From the cell containing the given text, extract its center point as (X, Y) coordinate. 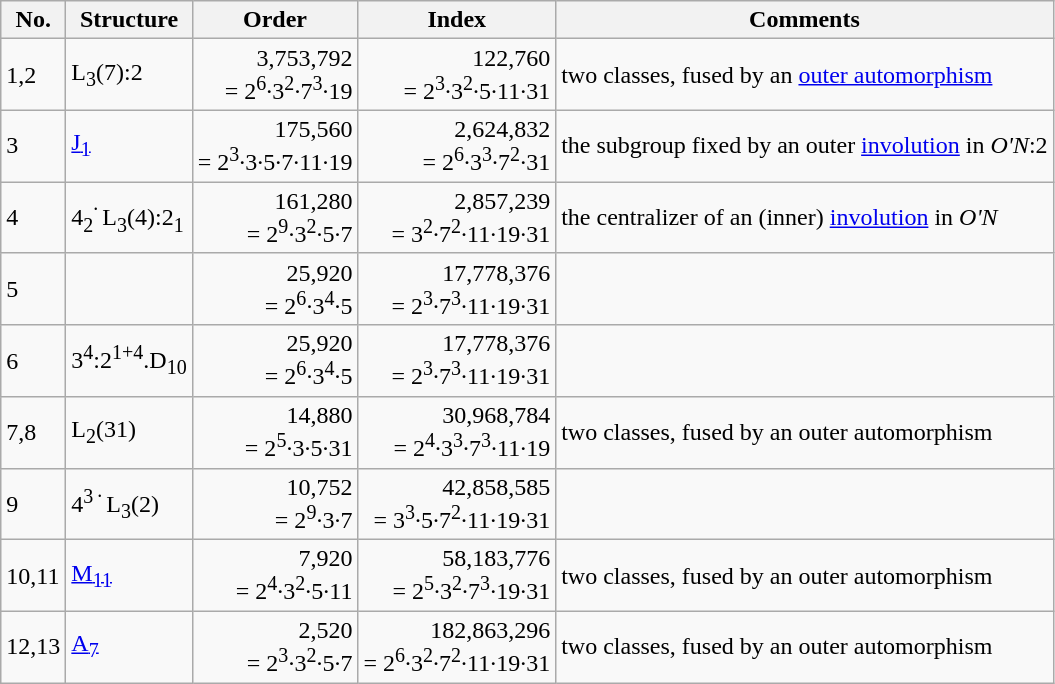
M11 (129, 576)
14,880= 25·3·5·31 (275, 433)
182,863,296= 26·32·72·11·19·31 (457, 647)
58,183,776= 25·32·73·19·31 (457, 576)
12,13 (34, 647)
2,520= 23·32·5·7 (275, 647)
7,920= 24·32·5·11 (275, 576)
42· L3(4):21 (129, 218)
A7 (129, 647)
10,11 (34, 576)
161,280= 29·32·5·7 (275, 218)
2,624,832= 26·33·72·31 (457, 146)
4 (34, 218)
L3(7):2 (129, 75)
30,968,784= 24·33·73·11·19 (457, 433)
34:21+4.D10 (129, 361)
43 · L3(2) (129, 504)
2,857,239= 32·72·11·19·31 (457, 218)
Structure (129, 20)
1,2 (34, 75)
the centralizer of an (inner) involution in O'N (805, 218)
No. (34, 20)
6 (34, 361)
122,760= 23·32·5·11·31 (457, 75)
10,752= 29·3·7 (275, 504)
the subgroup fixed by an outer involution in O'N:2 (805, 146)
42,858,585= 33·5·72·11·19·31 (457, 504)
175,560= 23·3·5·7·11·19 (275, 146)
Comments (805, 20)
Index (457, 20)
3 (34, 146)
3,753,792= 26·32·73·19 (275, 75)
L2(31) (129, 433)
J1 (129, 146)
Order (275, 20)
9 (34, 504)
5 (34, 289)
7,8 (34, 433)
